Locate the cell with the specified text and output its (x, y) center coordinate. 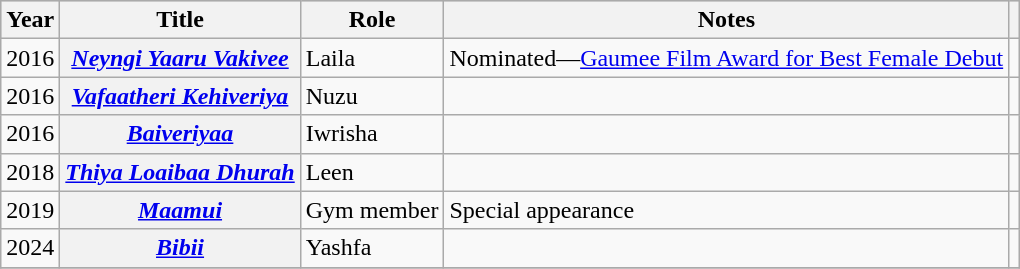
2024 (30, 248)
Notes (726, 20)
Gym member (372, 210)
Yashfa (372, 248)
2019 (30, 210)
Leen (372, 172)
Bibii (180, 248)
Maamui (180, 210)
Nuzu (372, 96)
Role (372, 20)
Thiya Loaibaa Dhurah (180, 172)
Baiveriyaa (180, 134)
Neyngi Yaaru Vakivee (180, 58)
Iwrisha (372, 134)
Year (30, 20)
Nominated—Gaumee Film Award for Best Female Debut (726, 58)
2018 (30, 172)
Vafaatheri Kehiveriya (180, 96)
Special appearance (726, 210)
Title (180, 20)
Laila (372, 58)
